Extract the (x, y) coordinate from the center of the cell holding the provided text.  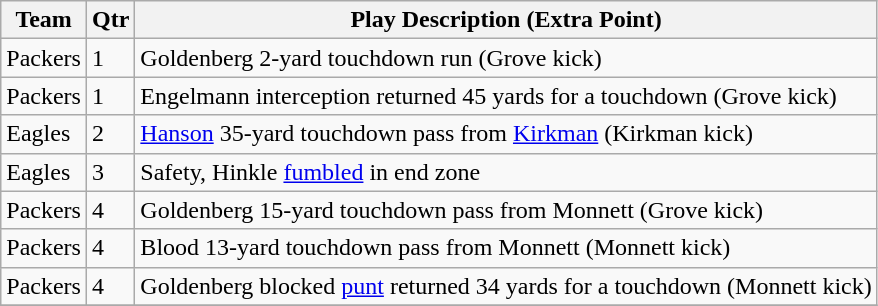
Safety, Hinkle fumbled in end zone (506, 172)
Blood 13-yard touchdown pass from Monnett (Monnett kick) (506, 248)
Goldenberg 2-yard touchdown run (Grove kick) (506, 58)
Goldenberg 15-yard touchdown pass from Monnett (Grove kick) (506, 210)
Goldenberg blocked punt returned 34 yards for a touchdown (Monnett kick) (506, 286)
Engelmann interception returned 45 yards for a touchdown (Grove kick) (506, 96)
2 (110, 134)
Hanson 35-yard touchdown pass from Kirkman (Kirkman kick) (506, 134)
Play Description (Extra Point) (506, 20)
Team (44, 20)
3 (110, 172)
Qtr (110, 20)
